Pinpoint the cell where the given text exists, returning its (X, Y) midpoint coordinate. 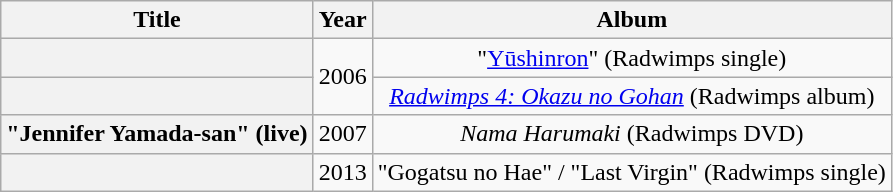
2013 (342, 172)
"Jennifer Yamada-san" (live) (157, 134)
Year (342, 20)
Radwimps 4: Okazu no Gohan (Radwimps album) (632, 96)
Nama Harumaki (Radwimps DVD) (632, 134)
Album (632, 20)
2007 (342, 134)
2006 (342, 77)
"Gogatsu no Hae" / "Last Virgin" (Radwimps single) (632, 172)
Title (157, 20)
"Yūshinron" (Radwimps single) (632, 58)
